Return the [x, y] coordinate for the center point of the cell that contains the specified text.  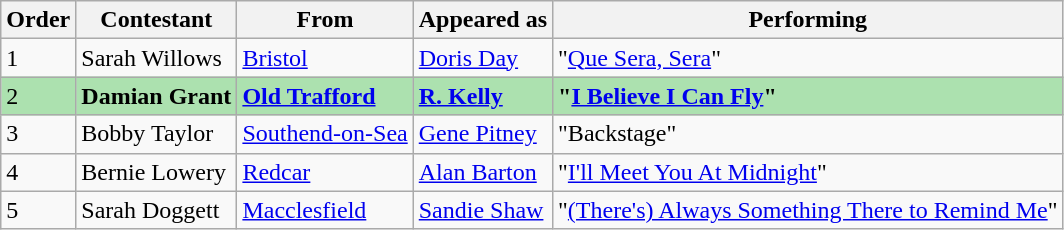
Damian Grant [156, 96]
Sarah Willows [156, 58]
R. Kelly [482, 96]
2 [38, 96]
"(There's) Always Something There to Remind Me" [808, 210]
Performing [808, 20]
Macclesfield [325, 210]
1 [38, 58]
Alan Barton [482, 172]
"I Believe I Can Fly" [808, 96]
Order [38, 20]
"Backstage" [808, 134]
5 [38, 210]
Gene Pitney [482, 134]
Sarah Doggett [156, 210]
Bobby Taylor [156, 134]
Doris Day [482, 58]
Contestant [156, 20]
Bristol [325, 58]
Redcar [325, 172]
Sandie Shaw [482, 210]
Old Trafford [325, 96]
"I'll Meet You At Midnight" [808, 172]
3 [38, 134]
Bernie Lowery [156, 172]
"Que Sera, Sera" [808, 58]
4 [38, 172]
From [325, 20]
Southend-on-Sea [325, 134]
Appeared as [482, 20]
